Capture the cell that displays the provided text and extract its (x, y) central coordinate. 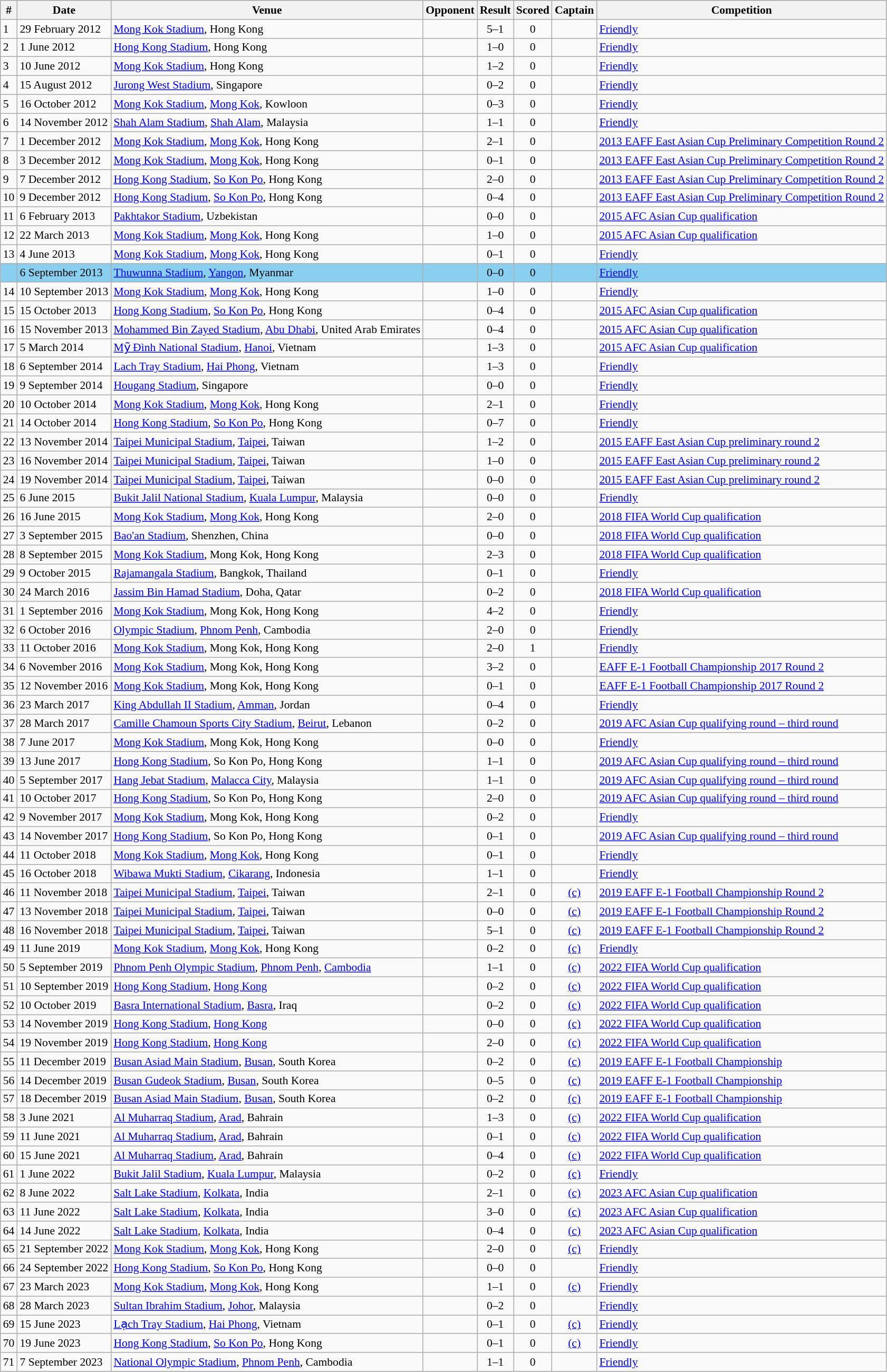
Bukit Jalil National Stadium, Kuala Lumpur, Malaysia (267, 498)
52 (9, 1005)
12 November 2016 (64, 686)
19 June 2023 (64, 1344)
7 June 2017 (64, 743)
National Olympic Stadium, Phnom Penh, Cambodia (267, 1362)
10 October 2014 (64, 404)
3 September 2015 (64, 536)
13 November 2018 (64, 911)
4 (9, 85)
Thuwunna Stadium, Yangon, Myanmar (267, 273)
11 November 2018 (64, 893)
Result (496, 10)
55 (9, 1062)
44 (9, 855)
5 September 2017 (64, 780)
50 (9, 968)
5 March 2014 (64, 348)
Mỹ Đình National Stadium, Hanoi, Vietnam (267, 348)
30 (9, 592)
31 (9, 611)
13 November 2014 (64, 442)
11 June 2022 (64, 1212)
43 (9, 836)
22 (9, 442)
Phnom Penh Olympic Stadium, Phnom Penh, Cambodia (267, 968)
0–5 (496, 1081)
56 (9, 1081)
6 June 2015 (64, 498)
23 (9, 461)
1 September 2016 (64, 611)
24 March 2016 (64, 592)
69 (9, 1325)
63 (9, 1212)
10 October 2019 (64, 1005)
11 October 2018 (64, 855)
19 (9, 386)
3–0 (496, 1212)
39 (9, 761)
6 February 2013 (64, 217)
Scored (533, 10)
7 December 2012 (64, 179)
15 August 2012 (64, 85)
32 (9, 630)
19 November 2019 (64, 1043)
16 November 2018 (64, 930)
54 (9, 1043)
24 (9, 480)
14 (9, 292)
3 June 2021 (64, 1118)
16 November 2014 (64, 461)
26 (9, 517)
Jassim Bin Hamad Stadium, Doha, Qatar (267, 592)
2–3 (496, 554)
13 (9, 254)
18 December 2019 (64, 1099)
15 November 2013 (64, 329)
65 (9, 1249)
1 December 2012 (64, 142)
29 February 2012 (64, 29)
Captain (575, 10)
6 (9, 123)
6 September 2014 (64, 367)
34 (9, 667)
Lạch Tray Stadium, Hai Phong, Vietnam (267, 1325)
13 June 2017 (64, 761)
10 June 2012 (64, 66)
14 October 2014 (64, 423)
21 September 2022 (64, 1249)
17 (9, 348)
18 (9, 367)
68 (9, 1306)
49 (9, 949)
29 (9, 573)
25 (9, 498)
16 October 2012 (64, 104)
11 June 2021 (64, 1137)
1 June 2012 (64, 47)
Camille Chamoun Sports City Stadium, Beirut, Lebanon (267, 724)
Pakhtakor Stadium, Uzbekistan (267, 217)
7 September 2023 (64, 1362)
8 September 2015 (64, 554)
Date (64, 10)
67 (9, 1287)
9 October 2015 (64, 573)
Bukit Jalil Stadium, Kuala Lumpur, Malaysia (267, 1174)
Bao'an Stadium, Shenzhen, China (267, 536)
40 (9, 780)
5 (9, 104)
19 November 2014 (64, 480)
15 June 2023 (64, 1325)
15 October 2013 (64, 310)
23 March 2017 (64, 705)
6 October 2016 (64, 630)
60 (9, 1155)
Mong Kok Stadium, Mong Kok, Kowloon (267, 104)
11 June 2019 (64, 949)
41 (9, 799)
0–7 (496, 423)
24 September 2022 (64, 1268)
16 June 2015 (64, 517)
51 (9, 987)
Shah Alam Stadium, Shah Alam, Malaysia (267, 123)
53 (9, 1024)
Competition (741, 10)
14 November 2019 (64, 1024)
57 (9, 1099)
1 June 2022 (64, 1174)
42 (9, 818)
70 (9, 1344)
16 (9, 329)
66 (9, 1268)
Busan Gudeok Stadium, Busan, South Korea (267, 1081)
3 (9, 66)
10 October 2017 (64, 799)
47 (9, 911)
9 September 2014 (64, 386)
22 March 2013 (64, 236)
21 (9, 423)
8 June 2022 (64, 1193)
48 (9, 930)
64 (9, 1231)
10 September 2019 (64, 987)
14 December 2019 (64, 1081)
Wibawa Mukti Stadium, Cikarang, Indonesia (267, 874)
7 (9, 142)
14 November 2012 (64, 123)
Hougang Stadium, Singapore (267, 386)
16 October 2018 (64, 874)
10 September 2013 (64, 292)
4–2 (496, 611)
12 (9, 236)
6 November 2016 (64, 667)
71 (9, 1362)
Lach Tray Stadium, Hai Phong, Vietnam (267, 367)
36 (9, 705)
33 (9, 648)
Hang Jebat Stadium, Malacca City, Malaysia (267, 780)
62 (9, 1193)
Jurong West Stadium, Singapore (267, 85)
46 (9, 893)
28 March 2023 (64, 1306)
2 (9, 47)
4 June 2013 (64, 254)
14 June 2022 (64, 1231)
11 October 2016 (64, 648)
Mohammed Bin Zayed Stadium, Abu Dhabi, United Arab Emirates (267, 329)
11 December 2019 (64, 1062)
King Abdullah II Stadium, Amman, Jordan (267, 705)
38 (9, 743)
61 (9, 1174)
Sultan Ibrahim Stadium, Johor, Malaysia (267, 1306)
15 June 2021 (64, 1155)
20 (9, 404)
3 December 2012 (64, 160)
6 September 2013 (64, 273)
9 (9, 179)
58 (9, 1118)
27 (9, 536)
28 March 2017 (64, 724)
35 (9, 686)
0–3 (496, 104)
28 (9, 554)
Rajamangala Stadium, Bangkok, Thailand (267, 573)
Olympic Stadium, Phnom Penh, Cambodia (267, 630)
9 November 2017 (64, 818)
5 September 2019 (64, 968)
Basra International Stadium, Basra, Iraq (267, 1005)
14 November 2017 (64, 836)
# (9, 10)
8 (9, 160)
Venue (267, 10)
3–2 (496, 667)
59 (9, 1137)
15 (9, 310)
45 (9, 874)
11 (9, 217)
9 December 2012 (64, 198)
23 March 2023 (64, 1287)
Opponent (450, 10)
37 (9, 724)
10 (9, 198)
